Pinpoint the cell where the given text exists, returning its [x, y] midpoint coordinate. 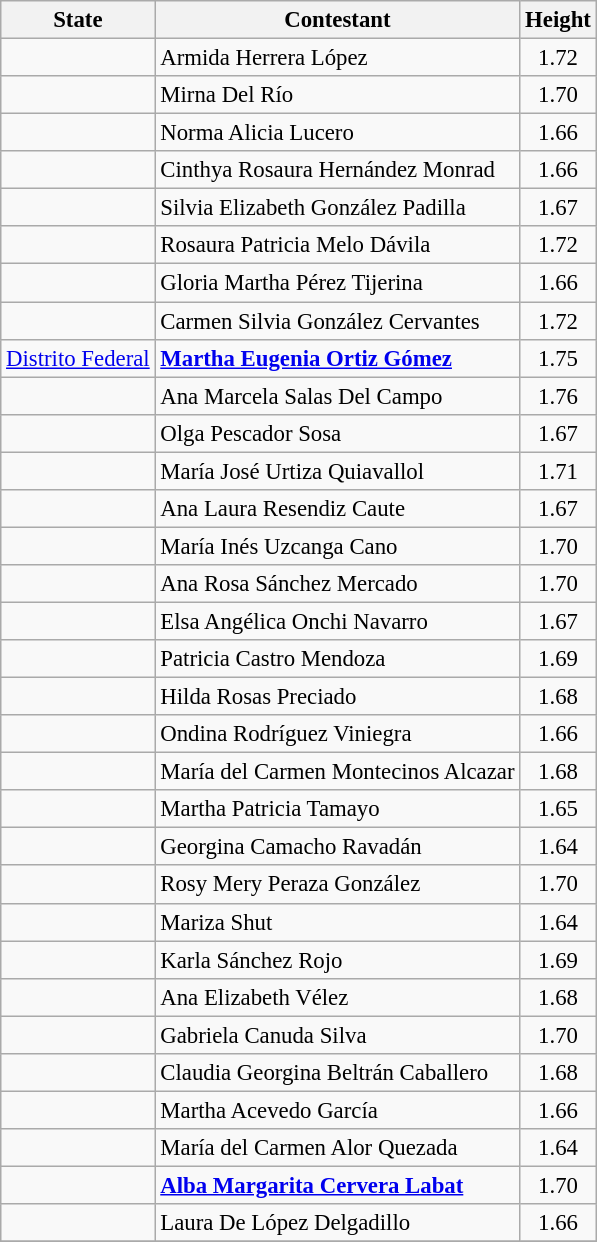
Ondina Rodríguez Viniegra [338, 734]
Alba Margarita Cervera Labat [338, 1185]
Mirna Del Río [338, 95]
Georgina Camacho Ravadán [338, 847]
Ana Rosa Sánchez Mercado [338, 584]
Claudia Georgina Beltrán Caballero [338, 1073]
Patricia Castro Mendoza [338, 659]
María José Urtiza Quiavallol [338, 471]
María del Carmen Alor Quezada [338, 1148]
Gloria Martha Pérez Tijerina [338, 283]
María Inés Uzcanga Cano [338, 546]
Gabriela Canuda Silva [338, 1035]
Martha Acevedo García [338, 1110]
Olga Pescador Sosa [338, 433]
Silvia Elizabeth González Padilla [338, 208]
Contestant [338, 20]
Norma Alicia Lucero [338, 133]
Armida Herrera López [338, 58]
Cinthya Rosaura Hernández Monrad [338, 170]
1.65 [558, 809]
Hilda Rosas Preciado [338, 697]
1.75 [558, 358]
Martha Eugenia Ortiz Gómez [338, 358]
Carmen Silvia González Cervantes [338, 321]
Elsa Angélica Onchi Navarro [338, 621]
1.71 [558, 471]
Martha Patricia Tamayo [338, 809]
Distrito Federal [78, 358]
Ana Marcela Salas Del Campo [338, 396]
1.76 [558, 396]
Ana Elizabeth Vélez [338, 997]
Rosaura Patricia Melo Dávila [338, 245]
Ana Laura Resendiz Caute [338, 509]
State [78, 20]
Karla Sánchez Rojo [338, 960]
Height [558, 20]
Laura De López Delgadillo [338, 1223]
Rosy Mery Peraza González [338, 885]
María del Carmen Montecinos Alcazar [338, 772]
Mariza Shut [338, 922]
